Return (x, y) of the center of cell containing provided text 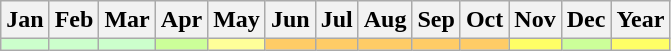
Jan (25, 20)
Mar (127, 20)
Nov (535, 20)
Year (640, 20)
May (237, 20)
Jul (336, 20)
Jun (290, 20)
Feb (74, 20)
Aug (385, 20)
Oct (484, 20)
Dec (586, 20)
Sep (436, 20)
Apr (181, 20)
